From the cell containing the given text, extract its center point as (X, Y) coordinate. 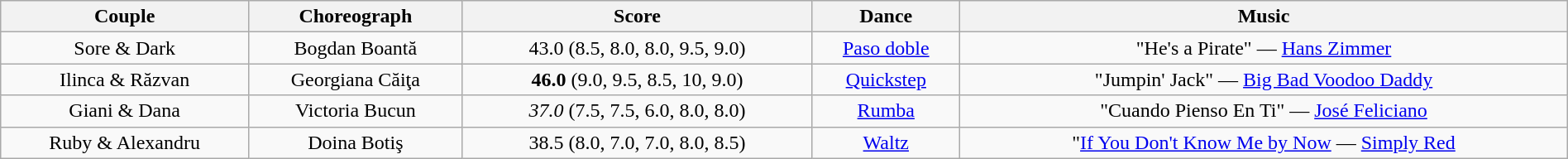
38.5 (8.0, 7.0, 7.0, 8.0, 8.5) (637, 142)
"He's a Pirate" — Hans Zimmer (1264, 48)
Giani & Dana (125, 111)
Rumba (887, 111)
"Cuando Pienso En Ti" — José Feliciano (1264, 111)
Sore & Dark (125, 48)
"If You Don't Know Me by Now — Simply Red (1264, 142)
Doina Botiş (356, 142)
Choreograph (356, 17)
Score (637, 17)
Waltz (887, 142)
37.0 (7.5, 7.5, 6.0, 8.0, 8.0) (637, 111)
"Jumpin' Jack" — Big Bad Voodoo Daddy (1264, 79)
Ilinca & Răzvan (125, 79)
46.0 (9.0, 9.5, 8.5, 10, 9.0) (637, 79)
Bogdan Boantă (356, 48)
Paso doble (887, 48)
Quickstep (887, 79)
Couple (125, 17)
Victoria Bucun (356, 111)
Georgiana Căiţa (356, 79)
Dance (887, 17)
43.0 (8.5, 8.0, 8.0, 9.5, 9.0) (637, 48)
Ruby & Alexandru (125, 142)
Music (1264, 17)
